Find where the given text appears and provide that cell's center as (X, Y) coordinate. 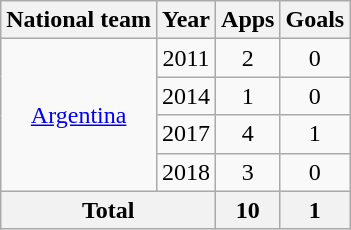
3 (248, 172)
National team (79, 20)
Goals (315, 20)
Year (186, 20)
2017 (186, 134)
2014 (186, 96)
10 (248, 210)
2018 (186, 172)
2011 (186, 58)
Argentina (79, 115)
Total (108, 210)
2 (248, 58)
4 (248, 134)
Apps (248, 20)
